Locate the cell with the specified text and output its [X, Y] center coordinate. 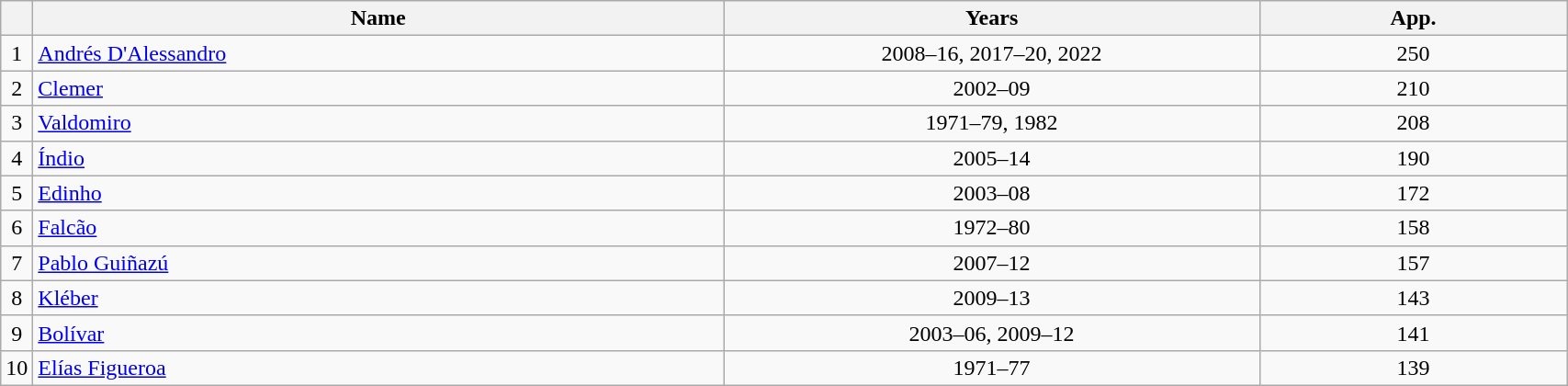
1972–80 [992, 228]
158 [1413, 228]
8 [17, 298]
2002–09 [992, 88]
3 [17, 123]
Andrés D'Alessandro [378, 53]
Name [378, 18]
5 [17, 193]
Índio [378, 158]
190 [1413, 158]
4 [17, 158]
Falcão [378, 228]
2003–06, 2009–12 [992, 333]
6 [17, 228]
1971–79, 1982 [992, 123]
141 [1413, 333]
172 [1413, 193]
2007–12 [992, 263]
157 [1413, 263]
139 [1413, 368]
Kléber [378, 298]
2003–08 [992, 193]
7 [17, 263]
208 [1413, 123]
10 [17, 368]
2005–14 [992, 158]
2 [17, 88]
Valdomiro [378, 123]
9 [17, 333]
210 [1413, 88]
Elías Figueroa [378, 368]
Bolívar [378, 333]
143 [1413, 298]
Pablo Guiñazú [378, 263]
2009–13 [992, 298]
250 [1413, 53]
1 [17, 53]
Clemer [378, 88]
2008–16, 2017–20, 2022 [992, 53]
Edinho [378, 193]
1971–77 [992, 368]
App. [1413, 18]
Years [992, 18]
